From the cell containing the given text, extract its center point as [x, y] coordinate. 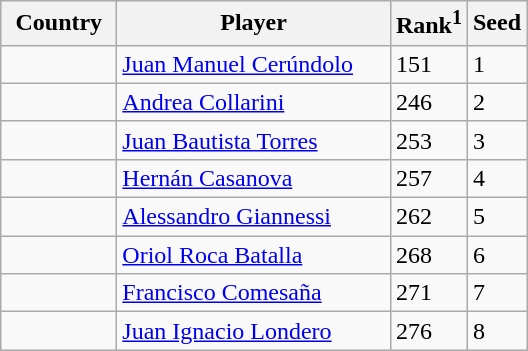
3 [496, 140]
6 [496, 255]
257 [428, 178]
271 [428, 293]
Juan Bautista Torres [254, 140]
276 [428, 331]
246 [428, 102]
Seed [496, 24]
Francisco Comesaña [254, 293]
Hernán Casanova [254, 178]
253 [428, 140]
Juan Ignacio Londero [254, 331]
Andrea Collarini [254, 102]
1 [496, 64]
Rank1 [428, 24]
Alessandro Giannessi [254, 217]
151 [428, 64]
Player [254, 24]
5 [496, 217]
7 [496, 293]
8 [496, 331]
268 [428, 255]
Juan Manuel Cerúndolo [254, 64]
262 [428, 217]
4 [496, 178]
2 [496, 102]
Country [59, 24]
Oriol Roca Batalla [254, 255]
